Capture the cell that displays the provided text and extract its [x, y] central coordinate. 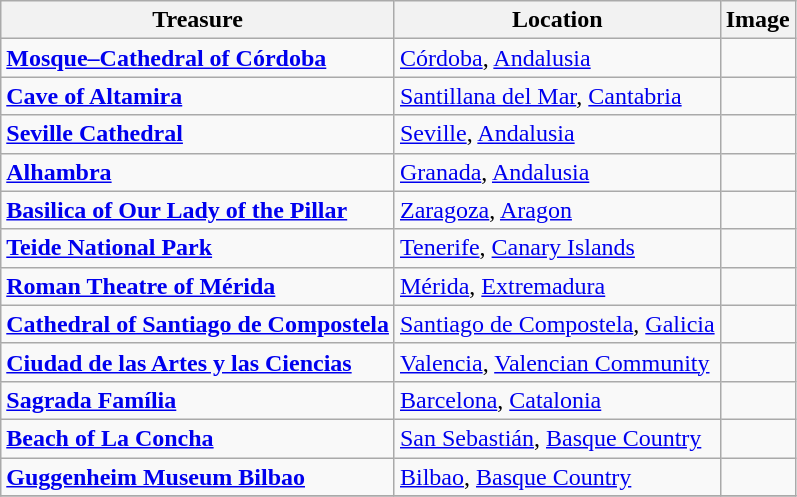
Mérida, Extremadura [557, 286]
San Sebastián, Basque Country [557, 438]
Teide National Park [198, 248]
Santiago de Compostela, Galicia [557, 324]
Basilica of Our Lady of the Pillar [198, 210]
Treasure [198, 20]
Seville, Andalusia [557, 134]
Cave of Altamira [198, 96]
Córdoba, Andalusia [557, 58]
Tenerife, Canary Islands [557, 248]
Santillana del Mar, Cantabria [557, 96]
Seville Cathedral [198, 134]
Alhambra [198, 172]
Valencia, Valencian Community [557, 362]
Image [758, 20]
Beach of La Concha [198, 438]
Sagrada Família [198, 400]
Location [557, 20]
Ciudad de las Artes y las Ciencias [198, 362]
Mosque–Cathedral of Córdoba [198, 58]
Roman Theatre of Mérida [198, 286]
Guggenheim Museum Bilbao [198, 477]
Granada, Andalusia [557, 172]
Bilbao, Basque Country [557, 477]
Cathedral of Santiago de Compostela [198, 324]
Barcelona, Catalonia [557, 400]
Zaragoza, Aragon [557, 210]
